Provide the [X, Y] coordinate of the cell's center where the given text is located.  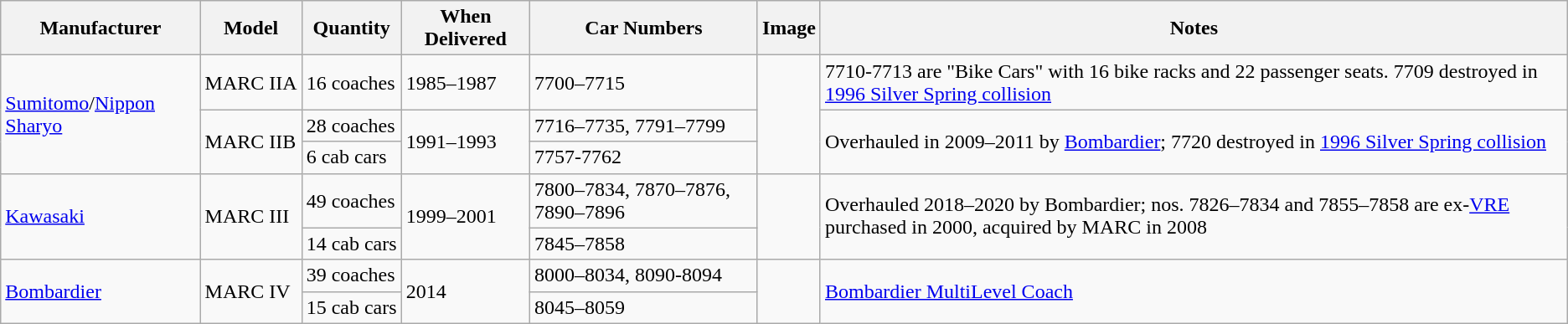
MARC IIB [251, 141]
2014 [466, 291]
6 cab cars [352, 157]
7716–7735, 7791–7799 [644, 126]
8045–8059 [644, 307]
28 coaches [352, 126]
7845–7858 [644, 244]
15 cab cars [352, 307]
Notes [1194, 28]
Quantity [352, 28]
1985–1987 [466, 82]
7757-7762 [644, 157]
7800–7834, 7870–7876, 7890–7896 [644, 201]
14 cab cars [352, 244]
Overhauled in 2009–2011 by Bombardier; 7720 destroyed in 1996 Silver Spring collision [1194, 141]
Overhauled 2018–2020 by Bombardier; nos. 7826–7834 and 7855–7858 are ex-VRE purchased in 2000, acquired by MARC in 2008 [1194, 216]
Car Numbers [644, 28]
Kawasaki [101, 216]
16 coaches [352, 82]
7710-7713 are "Bike Cars" with 16 bike racks and 22 passenger seats. 7709 destroyed in 1996 Silver Spring collision [1194, 82]
7700–7715 [644, 82]
1999–2001 [466, 216]
1991–1993 [466, 141]
49 coaches [352, 201]
MARC III [251, 216]
Bombardier [101, 291]
Bombardier MultiLevel Coach [1194, 291]
39 coaches [352, 275]
Manufacturer [101, 28]
Image [789, 28]
Model [251, 28]
Sumitomo/Nippon Sharyo [101, 114]
MARC IIA [251, 82]
MARC IV [251, 291]
When Delivered [466, 28]
8000–8034, 8090-8094 [644, 275]
